Return (x, y) of the center of cell containing provided text 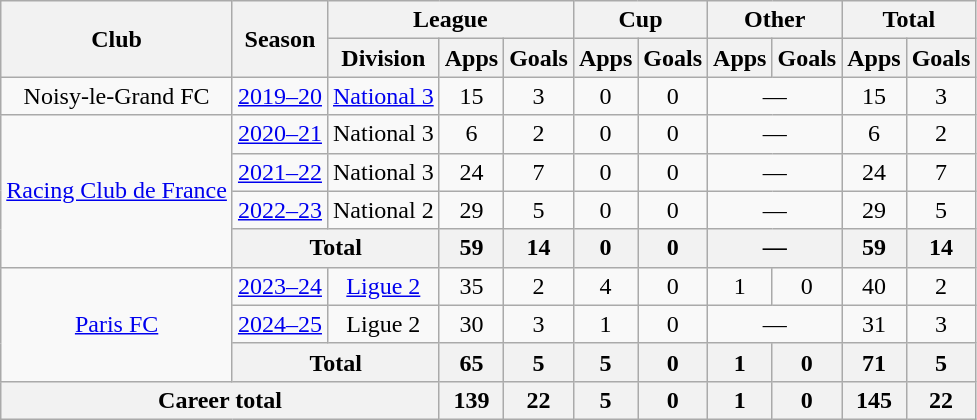
2023–24 (280, 286)
Cup (640, 20)
30 (471, 324)
League (450, 20)
Career total (220, 400)
Other (775, 20)
2024–25 (280, 324)
2022–23 (280, 210)
Club (117, 39)
Division (383, 58)
35 (471, 286)
Season (280, 39)
4 (605, 286)
31 (874, 324)
National 2 (383, 210)
Noisy-le-Grand FC (117, 96)
40 (874, 286)
2019–20 (280, 96)
65 (471, 362)
Racing Club de France (117, 191)
2021–22 (280, 172)
2020–21 (280, 134)
139 (471, 400)
Paris FC (117, 324)
145 (874, 400)
71 (874, 362)
